Locate the cell with the specified text and output its (x, y) center coordinate. 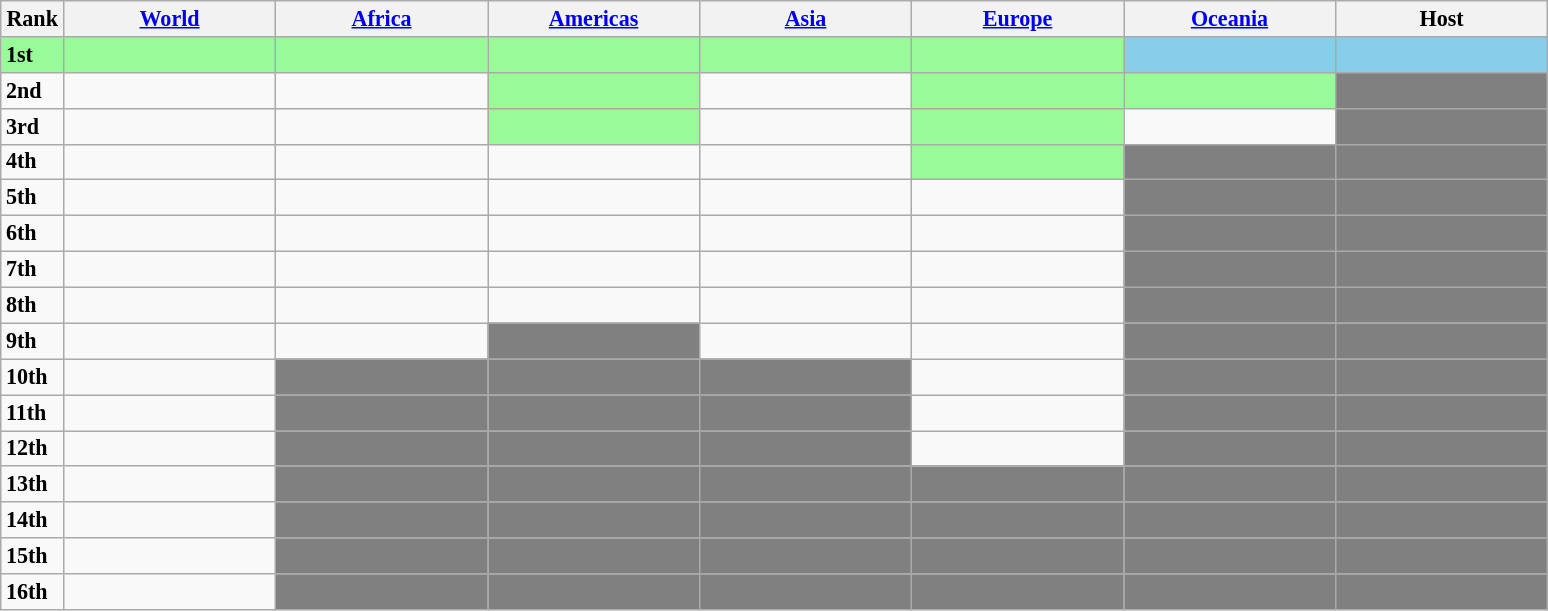
1st (32, 54)
5th (32, 198)
9th (32, 341)
3rd (32, 126)
Rank (32, 18)
Host (1442, 18)
12th (32, 448)
Americas (594, 18)
7th (32, 269)
Asia (806, 18)
13th (32, 484)
11th (32, 412)
16th (32, 591)
2nd (32, 90)
8th (32, 305)
6th (32, 233)
14th (32, 520)
Europe (1018, 18)
4th (32, 162)
Oceania (1230, 18)
World (170, 18)
10th (32, 377)
15th (32, 556)
Africa (382, 18)
